Identify which cell holds the provided text, then report its (x, y) central coordinate. 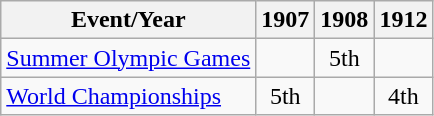
1908 (344, 20)
4th (404, 96)
1912 (404, 20)
World Championships (128, 96)
1907 (286, 20)
Summer Olympic Games (128, 58)
Event/Year (128, 20)
